Extract the (X, Y) coordinate from the center of the cell holding the provided text.  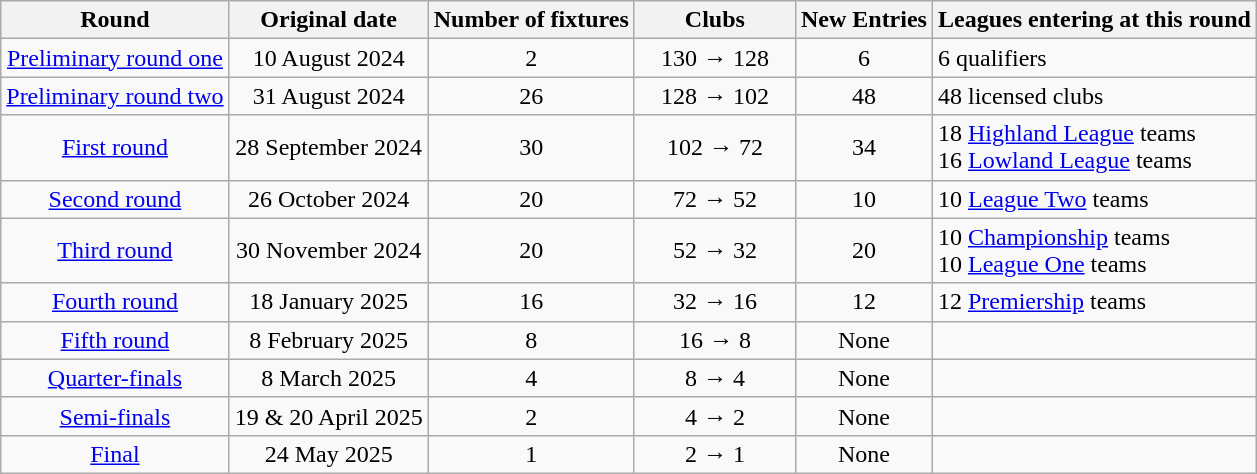
26 October 2024 (328, 199)
Fifth round (115, 340)
30 November 2024 (328, 250)
8 March 2025 (328, 378)
Clubs (714, 20)
Second round (115, 199)
Preliminary round two (115, 96)
128 → 102 (714, 96)
New Entries (864, 20)
Semi-finals (115, 416)
19 & 20 April 2025 (328, 416)
16 → 8 (714, 340)
26 (531, 96)
Quarter-finals (115, 378)
12 Premiership teams (1094, 302)
Leagues entering at this round (1094, 20)
Fourth round (115, 302)
16 (531, 302)
Third round (115, 250)
18 January 2025 (328, 302)
Number of fixtures (531, 20)
130 → 128 (714, 58)
52 → 32 (714, 250)
30 (531, 148)
4 → 2 (714, 416)
First round (115, 148)
18 Highland League teams16 Lowland League teams (1094, 148)
72 → 52 (714, 199)
28 September 2024 (328, 148)
Round (115, 20)
10 (864, 199)
102 → 72 (714, 148)
8 February 2025 (328, 340)
6 (864, 58)
2 → 1 (714, 454)
Original date (328, 20)
Preliminary round one (115, 58)
34 (864, 148)
4 (531, 378)
8 (531, 340)
24 May 2025 (328, 454)
31 August 2024 (328, 96)
10 Championship teams10 League One teams (1094, 250)
10 League Two teams (1094, 199)
8 → 4 (714, 378)
6 qualifiers (1094, 58)
12 (864, 302)
32 → 16 (714, 302)
48 (864, 96)
10 August 2024 (328, 58)
Final (115, 454)
1 (531, 454)
48 licensed clubs (1094, 96)
